Scan for the cell matching the given text and deliver its [X, Y] coordinate at center. 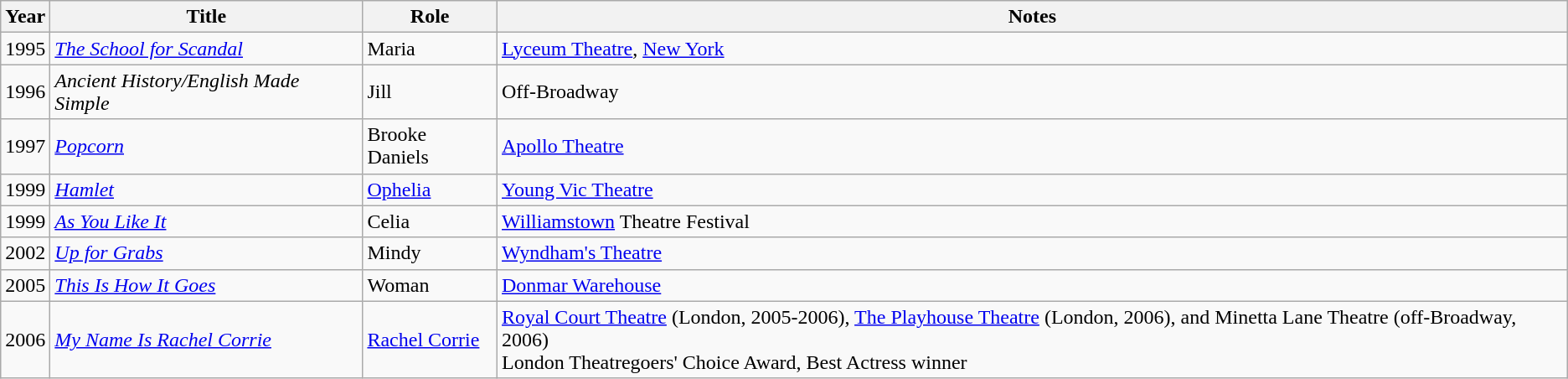
Notes [1033, 17]
2002 [25, 253]
1995 [25, 49]
Donmar Warehouse [1033, 285]
Woman [431, 285]
Off-Broadway [1033, 92]
Ancient History/English Made Simple [206, 92]
Ophelia [431, 189]
Hamlet [206, 189]
Jill [431, 92]
As You Like It [206, 221]
1997 [25, 146]
Title [206, 17]
Wyndham's Theatre [1033, 253]
1996 [25, 92]
This Is How It Goes [206, 285]
Lyceum Theatre, New York [1033, 49]
Brooke Daniels [431, 146]
Celia [431, 221]
Role [431, 17]
My Name Is Rachel Corrie [206, 340]
Rachel Corrie [431, 340]
Maria [431, 49]
Mindy [431, 253]
Year [25, 17]
Up for Grabs [206, 253]
2005 [25, 285]
The School for Scandal [206, 49]
Young Vic Theatre [1033, 189]
2006 [25, 340]
Popcorn [206, 146]
Williamstown Theatre Festival [1033, 221]
Apollo Theatre [1033, 146]
